Search for the cell housing the specified text and yield its [x, y] center coordinate. 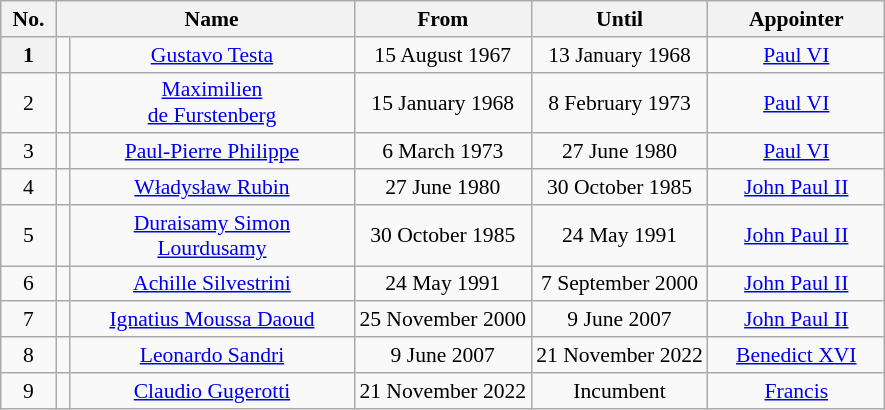
15 August 1967 [442, 55]
Paul-Pierre Philippe [212, 152]
Achille Silvestrini [212, 284]
7 September 2000 [620, 284]
6 [28, 284]
No. [28, 19]
Incumbent [620, 391]
2 [28, 102]
Maximiliende Furstenberg [212, 102]
13 January 1968 [620, 55]
Ignatius Moussa Daoud [212, 320]
6 March 1973 [442, 152]
8 [28, 355]
15 January 1968 [442, 102]
Władysław Rubin [212, 187]
Duraisamy SimonLourdusamy [212, 236]
Claudio Gugerotti [212, 391]
9 [28, 391]
7 [28, 320]
Appointer [796, 19]
1 [28, 55]
25 November 2000 [442, 320]
3 [28, 152]
From [442, 19]
Benedict XVI [796, 355]
5 [28, 236]
Until [620, 19]
8 February 1973 [620, 102]
4 [28, 187]
Gustavo Testa [212, 55]
Leonardo Sandri [212, 355]
Name [212, 19]
Francis [796, 391]
